For the text-containing cell, return its midpoint in [X, Y] coordinate format. 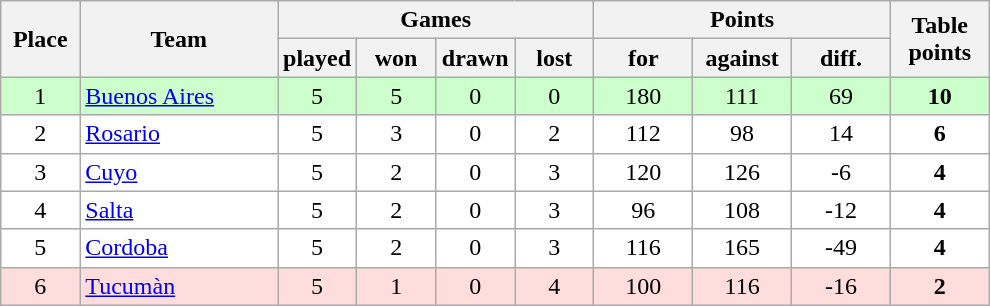
100 [644, 286]
won [396, 58]
Buenos Aires [179, 96]
108 [742, 210]
180 [644, 96]
-16 [842, 286]
120 [644, 172]
Cordoba [179, 248]
Games [436, 20]
Place [40, 39]
96 [644, 210]
Points [742, 20]
126 [742, 172]
112 [644, 134]
10 [940, 96]
165 [742, 248]
-12 [842, 210]
111 [742, 96]
Tucumàn [179, 286]
against [742, 58]
drawn [476, 58]
-49 [842, 248]
98 [742, 134]
Team [179, 39]
Rosario [179, 134]
for [644, 58]
14 [842, 134]
Tablepoints [940, 39]
Salta [179, 210]
-6 [842, 172]
Cuyo [179, 172]
69 [842, 96]
diff. [842, 58]
lost [554, 58]
played [318, 58]
